Locate the cell with the specified text and output its [X, Y] center coordinate. 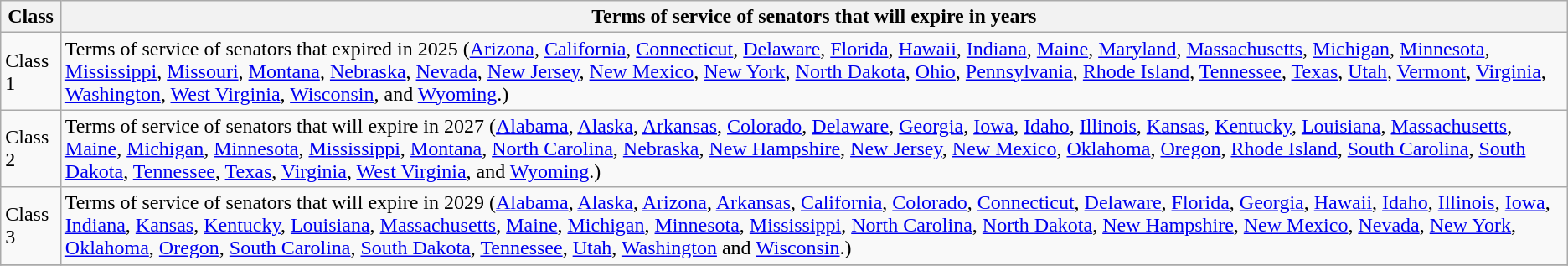
Class 3 [31, 226]
Class 1 [31, 71]
Terms of service of senators that will expire in years [814, 17]
Class 2 [31, 149]
Class [31, 17]
